Capture the cell that displays the provided text and extract its [X, Y] central coordinate. 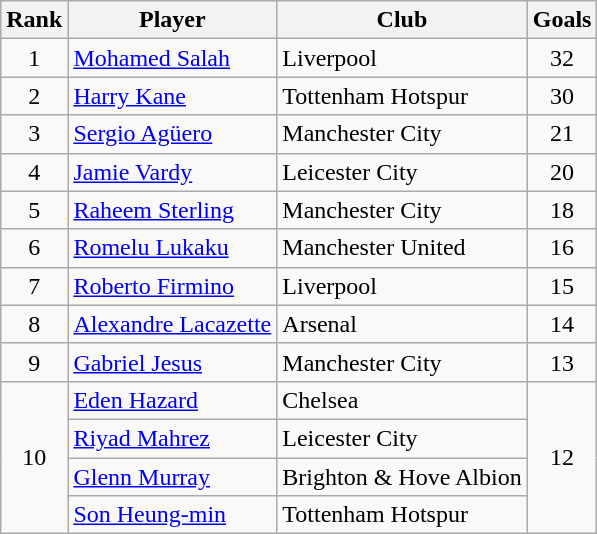
Club [402, 20]
Harry Kane [172, 96]
9 [34, 362]
20 [562, 172]
Goals [562, 20]
14 [562, 324]
Sergio Agüero [172, 134]
Riyad Mahrez [172, 438]
Rank [34, 20]
6 [34, 248]
Player [172, 20]
Roberto Firmino [172, 286]
Mohamed Salah [172, 58]
18 [562, 210]
8 [34, 324]
Brighton & Hove Albion [402, 477]
16 [562, 248]
32 [562, 58]
1 [34, 58]
Raheem Sterling [172, 210]
4 [34, 172]
Jamie Vardy [172, 172]
Chelsea [402, 400]
13 [562, 362]
2 [34, 96]
Romelu Lukaku [172, 248]
Alexandre Lacazette [172, 324]
30 [562, 96]
5 [34, 210]
Gabriel Jesus [172, 362]
Son Heung-min [172, 515]
3 [34, 134]
Manchester United [402, 248]
15 [562, 286]
10 [34, 457]
Glenn Murray [172, 477]
7 [34, 286]
21 [562, 134]
Eden Hazard [172, 400]
Arsenal [402, 324]
12 [562, 457]
